Return [X, Y] of the center of cell containing provided text 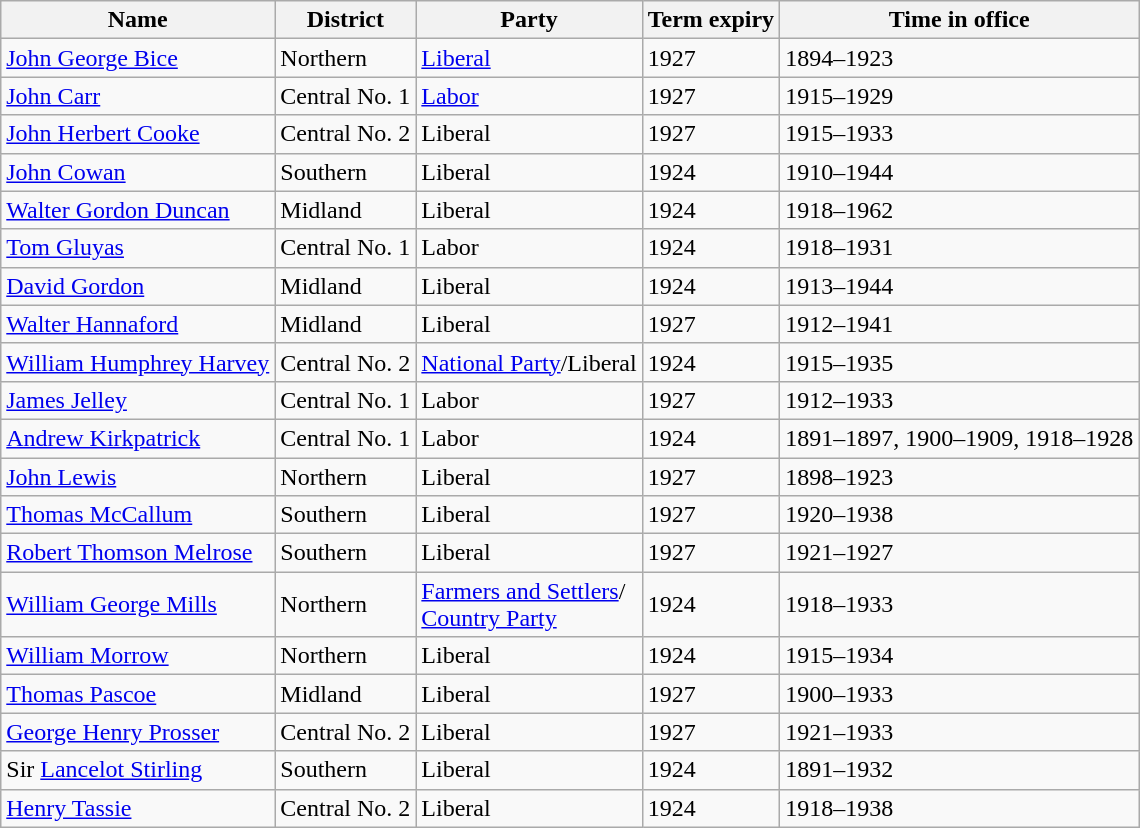
Walter Gordon Duncan [138, 210]
1900–1933 [960, 694]
Time in office [960, 20]
Name [138, 20]
1912–1941 [960, 324]
1918–1933 [960, 604]
1915–1933 [960, 134]
Thomas McCallum [138, 515]
Sir Lancelot Stirling [138, 770]
1915–1929 [960, 96]
William Humphrey Harvey [138, 362]
George Henry Prosser [138, 732]
Walter Hannaford [138, 324]
1918–1962 [960, 210]
National Party/Liberal [529, 362]
Farmers and Settlers/Country Party [529, 604]
1915–1934 [960, 656]
John George Bice [138, 58]
William Morrow [138, 656]
Tom Gluyas [138, 248]
1898–1923 [960, 477]
James Jelley [138, 400]
1918–1938 [960, 808]
1918–1931 [960, 248]
Thomas Pascoe [138, 694]
David Gordon [138, 286]
1912–1933 [960, 400]
1910–1944 [960, 172]
John Herbert Cooke [138, 134]
1913–1944 [960, 286]
1921–1933 [960, 732]
1915–1935 [960, 362]
John Carr [138, 96]
John Cowan [138, 172]
District [346, 20]
Term expiry [710, 20]
1894–1923 [960, 58]
Henry Tassie [138, 808]
Robert Thomson Melrose [138, 553]
John Lewis [138, 477]
1891–1932 [960, 770]
1891–1897, 1900–1909, 1918–1928 [960, 438]
1920–1938 [960, 515]
Party [529, 20]
Andrew Kirkpatrick [138, 438]
1921–1927 [960, 553]
William George Mills [138, 604]
